Detect which cell encompasses the target text, then output its (x, y) center coordinate. 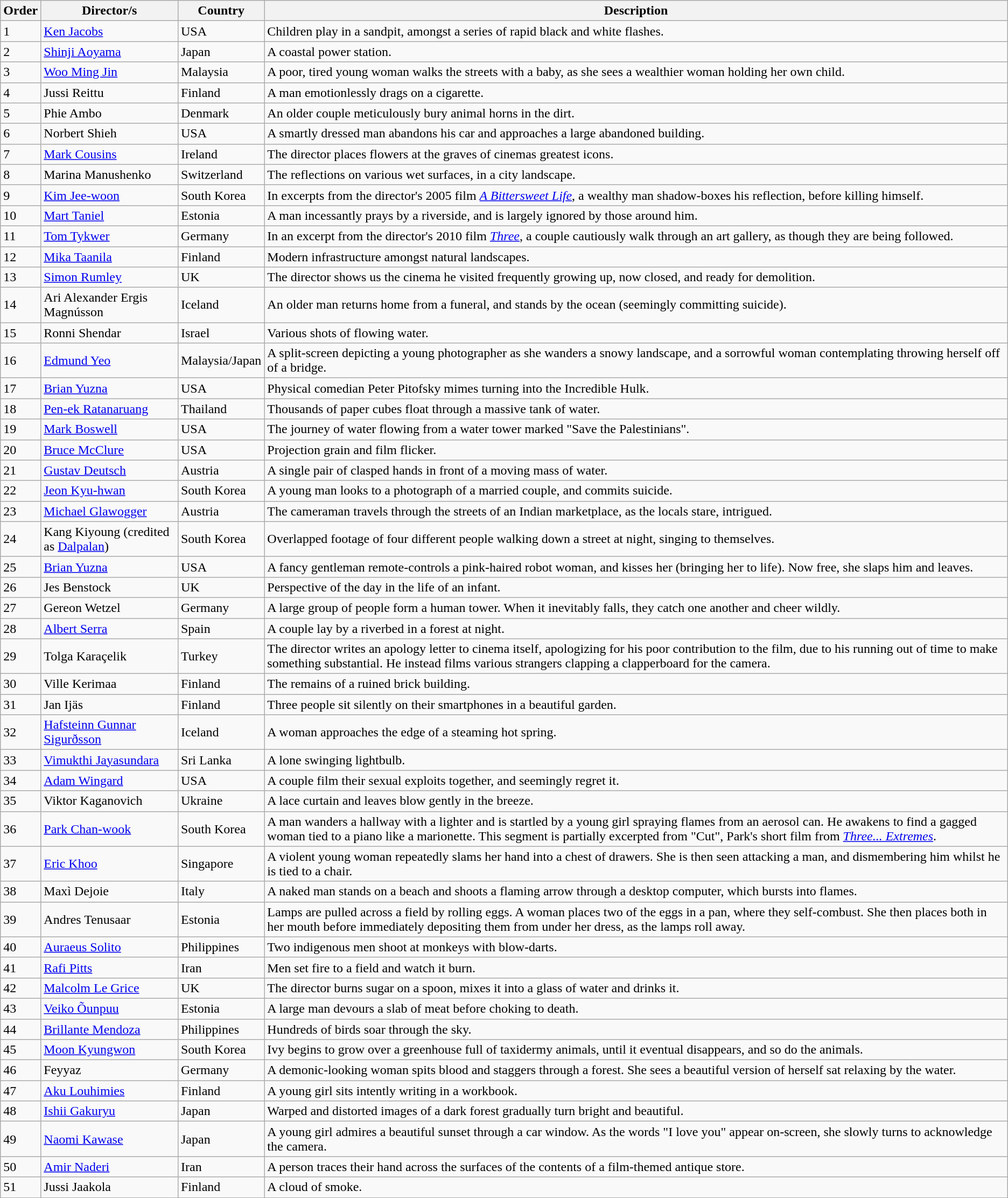
A fancy gentleman remote-controls a pink-haired robot woman, and kisses her (bringing her to life). Now free, she slaps him and leaves. (636, 567)
24 (20, 539)
Modern infrastructure amongst natural landscapes. (636, 257)
A woman approaches the edge of a steaming hot spring. (636, 733)
Viktor Kaganovich (110, 801)
Kim Jee-woon (110, 195)
Kang Kiyoung (credited as Dalpalan) (110, 539)
Gereon Wetzel (110, 608)
A large man devours a slab of meat before choking to death. (636, 1008)
The reflections on various wet surfaces, in a city landscape. (636, 175)
The remains of a ruined brick building. (636, 684)
Rafi Pitts (110, 967)
20 (20, 450)
49 (20, 1139)
Phie Ambo (110, 113)
Spain (221, 629)
Norbert Shieh (110, 134)
Order (20, 11)
11 (20, 236)
Jeon Kyu-hwan (110, 491)
Woo Ming Jin (110, 72)
The journey of water flowing from a water tower marked "Save the Palestinians". (636, 429)
Turkey (221, 656)
14 (20, 305)
43 (20, 1008)
Country (221, 11)
Aku Louhimies (110, 1091)
A coastal power station. (636, 52)
A man emotionlessly drags on a cigarette. (636, 93)
Veiko Õunpuu (110, 1008)
Mark Boswell (110, 429)
16 (20, 361)
Mark Cousins (110, 154)
Ishii Gakuryu (110, 1111)
12 (20, 257)
Denmark (221, 113)
Shinji Aoyama (110, 52)
Vimukthi Jayasundara (110, 760)
44 (20, 1029)
Two indigenous men shoot at monkeys with blow-darts. (636, 947)
Children play in a sandpit, amongst a series of rapid black and white flashes. (636, 31)
A lace curtain and leaves blow gently in the breeze. (636, 801)
An older couple meticulously bury animal horns in the dirt. (636, 113)
Physical comedian Peter Pitofsky mimes turning into the Incredible Hulk. (636, 388)
Description (636, 11)
36 (20, 828)
7 (20, 154)
Brillante Mendoza (110, 1029)
Projection grain and film flicker. (636, 450)
A couple lay by a riverbed in a forest at night. (636, 629)
Ireland (221, 154)
17 (20, 388)
A young girl admires a beautiful sunset through a car window. As the words "I love you" appear on-screen, she slowly turns to acknowledge the camera. (636, 1139)
Park Chan-wook (110, 828)
Tom Tykwer (110, 236)
Adam Wingard (110, 781)
The director burns sugar on a spoon, mixes it into a glass of water and drinks it. (636, 988)
Singapore (221, 864)
9 (20, 195)
3 (20, 72)
A large group of people form a human tower. When it inevitably falls, they catch one another and cheer wildly. (636, 608)
Eric Khoo (110, 864)
Jan Ijäs (110, 705)
A couple film their sexual exploits together, and seemingly regret it. (636, 781)
A single pair of clasped hands in front of a moving mass of water. (636, 470)
Malcolm Le Grice (110, 988)
13 (20, 277)
31 (20, 705)
18 (20, 409)
A smartly dressed man abandons his car and approaches a large abandoned building. (636, 134)
38 (20, 891)
A young girl sits intently writing in a workbook. (636, 1091)
42 (20, 988)
Ken Jacobs (110, 31)
Jussi Reittu (110, 93)
30 (20, 684)
The cameraman travels through the streets of an Indian marketplace, as the locals stare, intrigued. (636, 511)
Bruce McClure (110, 450)
15 (20, 333)
In an excerpt from the director's 2010 film Three, a couple cautiously walk through an art gallery, as though they are being followed. (636, 236)
39 (20, 919)
29 (20, 656)
Naomi Kawase (110, 1139)
An older man returns home from a funeral, and stands by the ocean (seemingly committing suicide). (636, 305)
23 (20, 511)
1 (20, 31)
45 (20, 1050)
Perspective of the day in the life of an infant. (636, 587)
6 (20, 134)
22 (20, 491)
Jes Benstock (110, 587)
The director shows us the cinema he visited frequently growing up, now closed, and ready for demolition. (636, 277)
Gustav Deutsch (110, 470)
Ari Alexander Ergis Magnússon (110, 305)
Hundreds of birds soar through the sky. (636, 1029)
35 (20, 801)
51 (20, 1187)
Amir Naderi (110, 1167)
Ukraine (221, 801)
A person traces their hand across the surfaces of the contents of a film-themed antique store. (636, 1167)
47 (20, 1091)
Edmund Yeo (110, 361)
A man incessantly prays by a riverside, and is largely ignored by those around him. (636, 215)
Malaysia/Japan (221, 361)
21 (20, 470)
Marina Manushenko (110, 175)
Michael Glawogger (110, 511)
Men set fire to a field and watch it burn. (636, 967)
Jussi Jaakola (110, 1187)
27 (20, 608)
A naked man stands on a beach and shoots a flaming arrow through a desktop computer, which bursts into flames. (636, 891)
19 (20, 429)
A demonic-looking woman spits blood and staggers through a forest. She sees a beautiful version of herself sat relaxing by the water. (636, 1070)
Auraeus Solito (110, 947)
A lone swinging lightbulb. (636, 760)
Feyyaz (110, 1070)
33 (20, 760)
Ivy begins to grow over a greenhouse full of taxidermy animals, until it eventual disappears, and so do the animals. (636, 1050)
32 (20, 733)
A poor, tired young woman walks the streets with a baby, as she sees a wealthier woman holding her own child. (636, 72)
A young man looks to a photograph of a married couple, and commits suicide. (636, 491)
Italy (221, 891)
4 (20, 93)
Ronni Shendar (110, 333)
Andres Tenusaar (110, 919)
Thousands of paper cubes float through a massive tank of water. (636, 409)
46 (20, 1070)
10 (20, 215)
37 (20, 864)
Sri Lanka (221, 760)
50 (20, 1167)
26 (20, 587)
Overlapped footage of four different people walking down a street at night, singing to themselves. (636, 539)
Various shots of flowing water. (636, 333)
Mart Taniel (110, 215)
41 (20, 967)
8 (20, 175)
34 (20, 781)
The director places flowers at the graves of cinemas greatest icons. (636, 154)
Tolga Karaçelik (110, 656)
40 (20, 947)
Director/s (110, 11)
A cloud of smoke. (636, 1187)
5 (20, 113)
Simon Rumley (110, 277)
25 (20, 567)
A split-screen depicting a young photographer as she wanders a snowy landscape, and a sorrowful woman contemplating throwing herself off of a bridge. (636, 361)
48 (20, 1111)
Moon Kyungwon (110, 1050)
Three people sit silently on their smartphones in a beautiful garden. (636, 705)
Pen-ek Ratanaruang (110, 409)
In excerpts from the director's 2005 film A Bittersweet Life, a wealthy man shadow-boxes his reflection, before killing himself. (636, 195)
Maxì Dejoie (110, 891)
Thailand (221, 409)
28 (20, 629)
Mika Taanila (110, 257)
Warped and distorted images of a dark forest gradually turn bright and beautiful. (636, 1111)
Malaysia (221, 72)
Hafsteinn Gunnar Sigurðsson (110, 733)
Switzerland (221, 175)
Ville Kerimaa (110, 684)
2 (20, 52)
Israel (221, 333)
Albert Serra (110, 629)
